Return the [x, y] coordinate for the center point of the cell that contains the specified text.  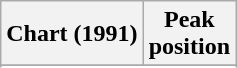
Chart (1991) [72, 34]
Peakposition [189, 34]
